Extract the [x, y] coordinate from the center of the cell holding the provided text.  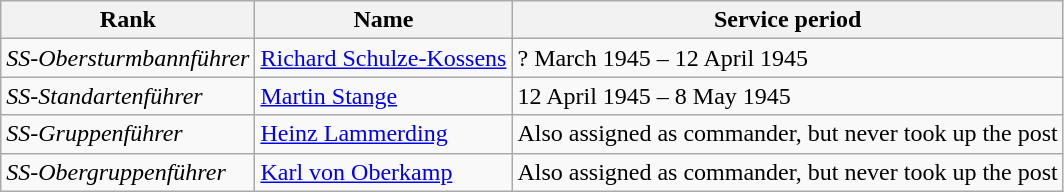
Heinz Lammerding [384, 134]
SS-Gruppenführer [128, 134]
Rank [128, 20]
Richard Schulze-Kossens [384, 58]
SS-Standartenführer [128, 96]
? March 1945 – 12 April 1945 [788, 58]
12 April 1945 – 8 May 1945 [788, 96]
Karl von Oberkamp [384, 172]
Martin Stange [384, 96]
SS-Obersturmbannführer [128, 58]
SS-Obergruppenführer [128, 172]
Name [384, 20]
Service period [788, 20]
